For the text-containing cell, return its midpoint in (X, Y) coordinate format. 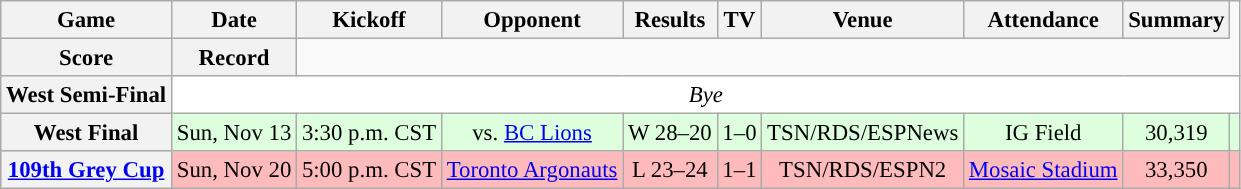
IG Field (1044, 133)
Mosaic Stadium (1044, 170)
TSN/RDS/ESPNews (863, 133)
Date (234, 20)
TV (740, 20)
West Final (86, 133)
3:30 p.m. CST (370, 133)
30,319 (1176, 133)
Score (86, 58)
vs. BC Lions (532, 133)
Record (234, 58)
Attendance (1044, 20)
109th Grey Cup (86, 170)
Game (86, 20)
Toronto Argonauts (532, 170)
L 23–24 (670, 170)
1–0 (740, 133)
West Semi-Final (86, 95)
Summary (1176, 20)
Results (670, 20)
5:00 p.m. CST (370, 170)
1–1 (740, 170)
TSN/RDS/ESPN2 (863, 170)
Bye (706, 95)
W 28–20 (670, 133)
Kickoff (370, 20)
Venue (863, 20)
Sun, Nov 20 (234, 170)
Opponent (532, 20)
Sun, Nov 13 (234, 133)
33,350 (1176, 170)
